From the cell containing the given text, extract its center point as (X, Y) coordinate. 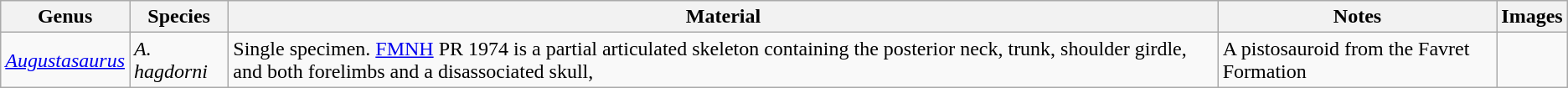
Genus (65, 17)
Material (724, 17)
Species (178, 17)
Images (1532, 17)
Notes (1357, 17)
Augustasaurus (65, 60)
A pistosauroid from the Favret Formation (1357, 60)
A. hagdorni (178, 60)
